Determine the (X, Y) coordinate at the center of the cell enclosing the given text.  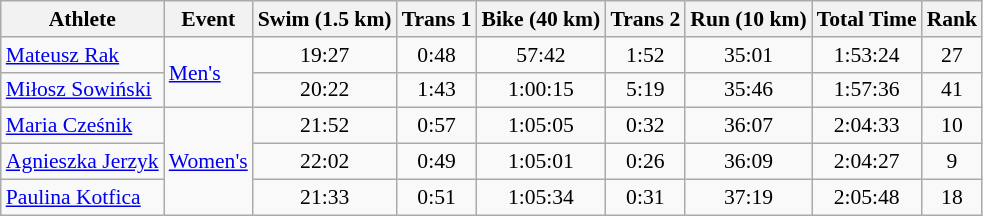
18 (952, 197)
0:31 (645, 197)
Miłosz Sowiński (82, 90)
Trans 1 (437, 19)
21:52 (325, 126)
Trans 2 (645, 19)
1:00:15 (542, 90)
Event (208, 19)
9 (952, 162)
10 (952, 126)
Run (10 km) (748, 19)
Maria Cześnik (82, 126)
22:02 (325, 162)
57:42 (542, 55)
41 (952, 90)
1:43 (437, 90)
0:49 (437, 162)
Athlete (82, 19)
2:04:27 (867, 162)
36:07 (748, 126)
0:26 (645, 162)
Bike (40 km) (542, 19)
Total Time (867, 19)
27 (952, 55)
2:05:48 (867, 197)
Paulina Kotfica (82, 197)
36:09 (748, 162)
0:51 (437, 197)
Women's (208, 162)
2:04:33 (867, 126)
Swim (1.5 km) (325, 19)
Men's (208, 72)
19:27 (325, 55)
1:53:24 (867, 55)
20:22 (325, 90)
21:33 (325, 197)
1:05:34 (542, 197)
1:52 (645, 55)
1:05:01 (542, 162)
Mateusz Rak (82, 55)
5:19 (645, 90)
0:57 (437, 126)
1:05:05 (542, 126)
35:01 (748, 55)
37:19 (748, 197)
1:57:36 (867, 90)
Agnieszka Jerzyk (82, 162)
Rank (952, 19)
0:32 (645, 126)
0:48 (437, 55)
35:46 (748, 90)
